Extract the [X, Y] coordinate from the center of the cell holding the provided text.  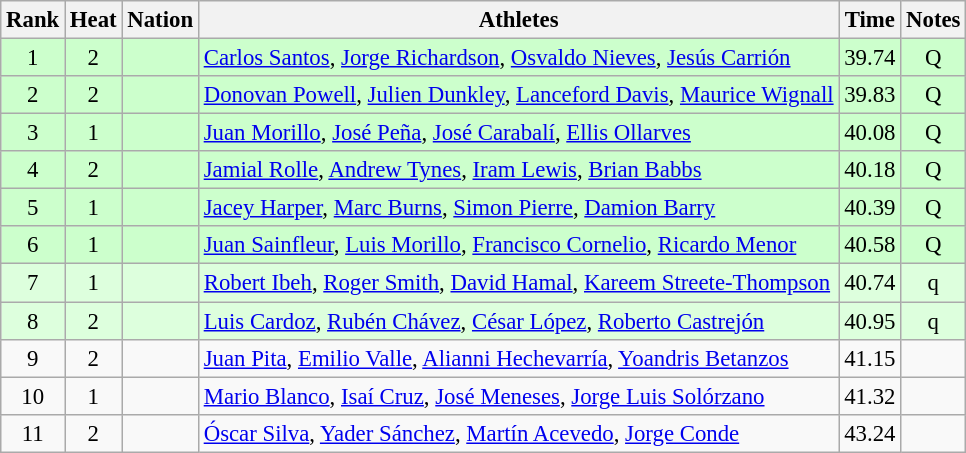
40.58 [870, 245]
5 [33, 208]
11 [33, 433]
43.24 [870, 433]
40.74 [870, 283]
Luis Cardoz, Rubén Chávez, César López, Roberto Castrejón [518, 321]
4 [33, 170]
Jacey Harper, Marc Burns, Simon Pierre, Damion Barry [518, 208]
8 [33, 321]
Óscar Silva, Yader Sánchez, Martín Acevedo, Jorge Conde [518, 433]
10 [33, 396]
40.39 [870, 208]
Donovan Powell, Julien Dunkley, Lanceford Davis, Maurice Wignall [518, 95]
Juan Pita, Emilio Valle, Alianni Hechevarría, Yoandris Betanzos [518, 358]
41.15 [870, 358]
Heat [94, 20]
Athletes [518, 20]
Juan Morillo, José Peña, José Carabalí, Ellis Ollarves [518, 133]
40.95 [870, 321]
Juan Sainfleur, Luis Morillo, Francisco Cornelio, Ricardo Menor [518, 245]
Rank [33, 20]
39.83 [870, 95]
Time [870, 20]
39.74 [870, 58]
7 [33, 283]
Mario Blanco, Isaí Cruz, José Meneses, Jorge Luis Solórzano [518, 396]
3 [33, 133]
9 [33, 358]
Notes [934, 20]
Jamial Rolle, Andrew Tynes, Iram Lewis, Brian Babbs [518, 170]
Nation [160, 20]
40.08 [870, 133]
Robert Ibeh, Roger Smith, David Hamal, Kareem Streete-Thompson [518, 283]
6 [33, 245]
Carlos Santos, Jorge Richardson, Osvaldo Nieves, Jesús Carrión [518, 58]
41.32 [870, 396]
40.18 [870, 170]
